Detect which cell encompasses the target text, then output its [X, Y] center coordinate. 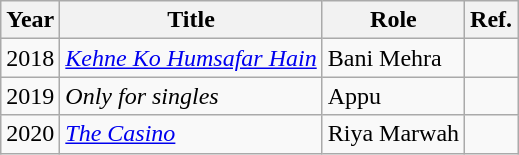
Role [393, 20]
Kehne Ko Humsafar Hain [191, 58]
Only for singles [191, 96]
Bani Mehra [393, 58]
Year [30, 20]
2019 [30, 96]
Riya Marwah [393, 134]
Ref. [492, 20]
Appu [393, 96]
Title [191, 20]
2020 [30, 134]
The Casino [191, 134]
2018 [30, 58]
